Return the [x, y] coordinate for the center point of the cell that contains the specified text.  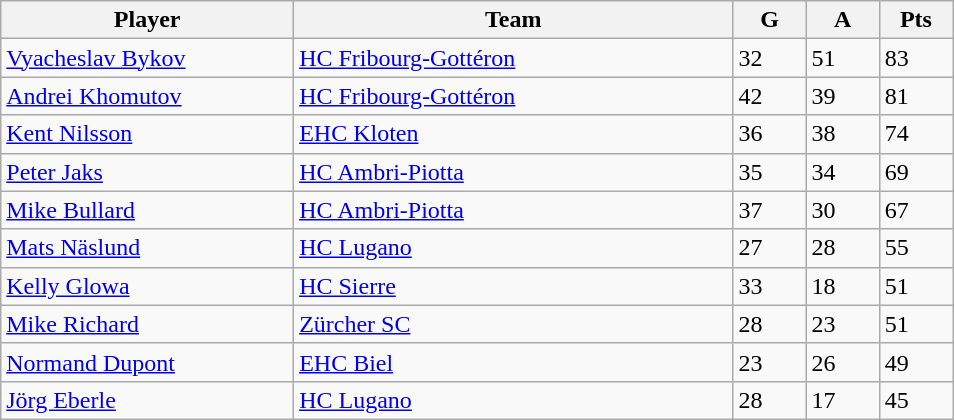
Kent Nilsson [148, 134]
27 [770, 248]
83 [916, 58]
HC Sierre [514, 286]
36 [770, 134]
55 [916, 248]
81 [916, 96]
Jörg Eberle [148, 400]
A [842, 20]
Vyacheslav Bykov [148, 58]
Zürcher SC [514, 324]
74 [916, 134]
38 [842, 134]
G [770, 20]
26 [842, 362]
35 [770, 172]
Normand Dupont [148, 362]
Kelly Glowa [148, 286]
39 [842, 96]
49 [916, 362]
34 [842, 172]
Pts [916, 20]
37 [770, 210]
17 [842, 400]
Peter Jaks [148, 172]
Andrei Khomutov [148, 96]
30 [842, 210]
EHC Kloten [514, 134]
67 [916, 210]
Mike Richard [148, 324]
18 [842, 286]
EHC Biel [514, 362]
32 [770, 58]
Mats Näslund [148, 248]
33 [770, 286]
42 [770, 96]
Team [514, 20]
45 [916, 400]
Mike Bullard [148, 210]
69 [916, 172]
Player [148, 20]
